Pinpoint the cell where the given text exists, returning its (x, y) midpoint coordinate. 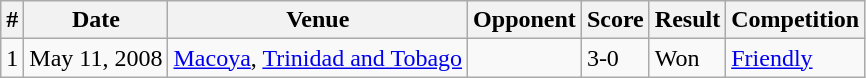
Score (615, 20)
1 (12, 58)
Opponent (525, 20)
Competition (796, 20)
Result (687, 20)
Date (96, 20)
Won (687, 58)
Friendly (796, 58)
3-0 (615, 58)
Macoya, Trinidad and Tobago (318, 58)
May 11, 2008 (96, 58)
# (12, 20)
Venue (318, 20)
